Extract the (X, Y) coordinate from the center of the cell holding the provided text.  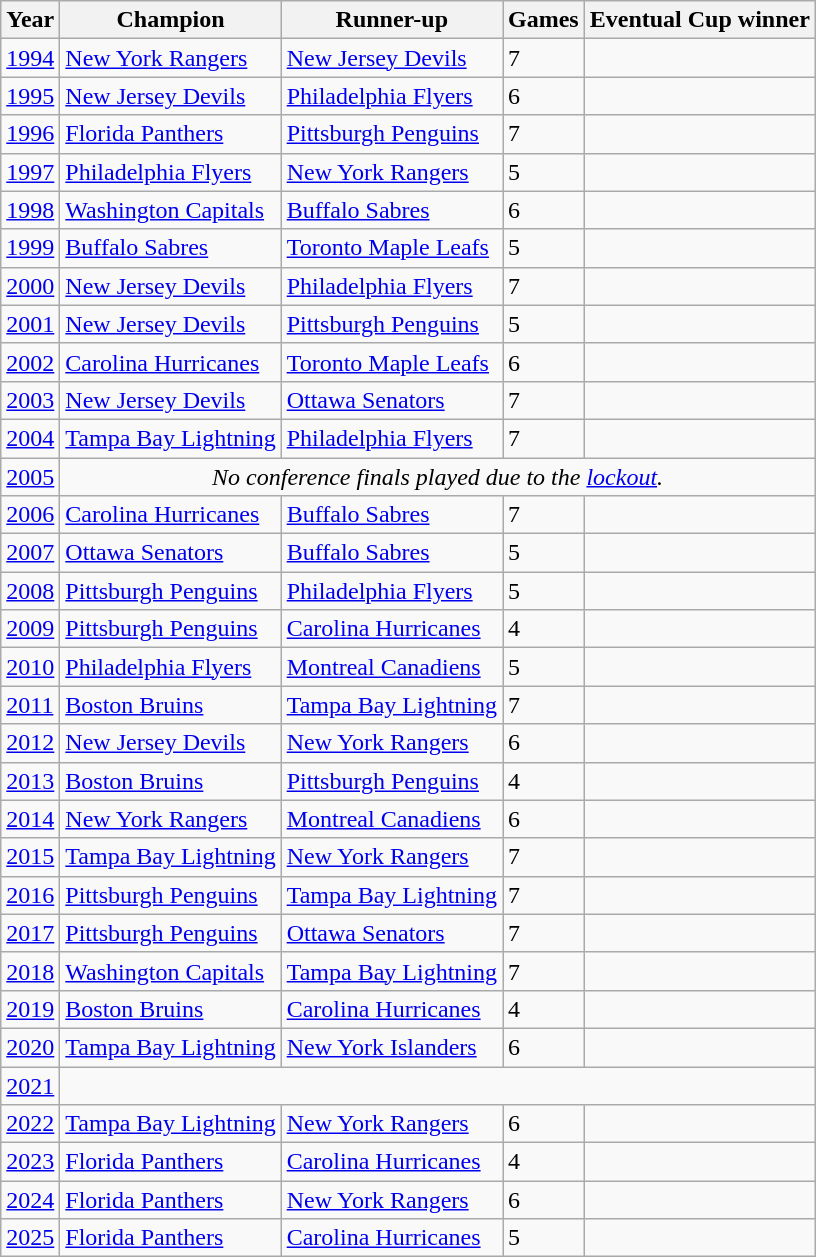
2020 (30, 1047)
2011 (30, 705)
2008 (30, 591)
2006 (30, 515)
2007 (30, 553)
1998 (30, 210)
New York Islanders (392, 1047)
2003 (30, 400)
2018 (30, 971)
2001 (30, 324)
2015 (30, 857)
1997 (30, 172)
2022 (30, 1124)
2012 (30, 743)
2021 (30, 1085)
2014 (30, 819)
Eventual Cup winner (700, 20)
2000 (30, 286)
Games (543, 20)
Year (30, 20)
2023 (30, 1162)
1996 (30, 134)
2016 (30, 895)
2010 (30, 667)
2009 (30, 629)
1995 (30, 96)
2005 (30, 477)
2002 (30, 362)
2019 (30, 1009)
Champion (170, 20)
Runner-up (392, 20)
2024 (30, 1200)
1999 (30, 248)
1994 (30, 58)
2017 (30, 933)
2013 (30, 781)
No conference finals played due to the lockout. (438, 477)
2025 (30, 1238)
2004 (30, 438)
